Return the (x, y) coordinate for the center point of the cell that contains the specified text.  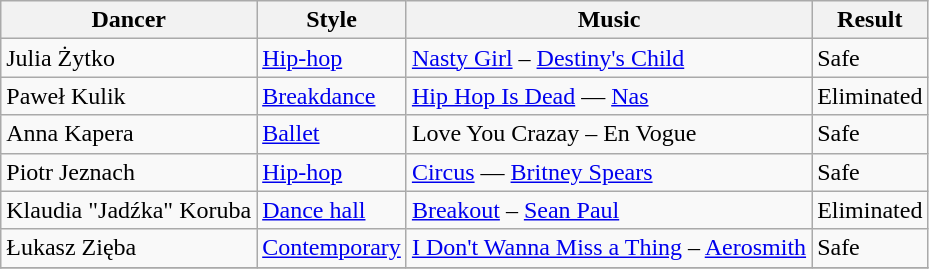
Love You Crazay – En Vogue (608, 134)
Julia Żytko (129, 58)
I Don't Wanna Miss a Thing – Aerosmith (608, 248)
Ballet (332, 134)
Piotr Jeznach (129, 172)
Breakdance (332, 96)
Style (332, 20)
Music (608, 20)
Hip Hop Is Dead — Nas (608, 96)
Dancer (129, 20)
Klaudia "Jadźka" Koruba (129, 210)
Anna Kapera (129, 134)
Nasty Girl – Destiny's Child (608, 58)
Łukasz Zięba (129, 248)
Dance hall (332, 210)
Paweł Kulik (129, 96)
Result (870, 20)
Circus — Britney Spears (608, 172)
Breakout – Sean Paul (608, 210)
Contemporary (332, 248)
